Pinpoint the cell where the given text exists, returning its (X, Y) midpoint coordinate. 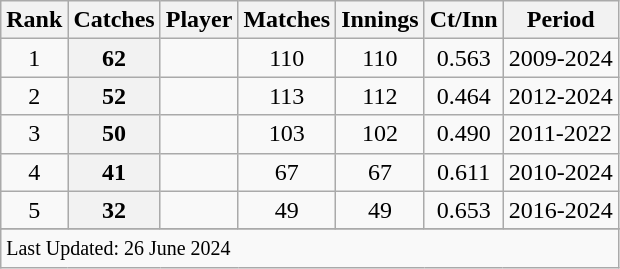
4 (34, 172)
2012-2024 (560, 96)
Last Updated: 26 June 2024 (310, 248)
Ct/Inn (464, 20)
0.611 (464, 172)
32 (114, 210)
41 (114, 172)
102 (380, 134)
112 (380, 96)
2009-2024 (560, 58)
1 (34, 58)
62 (114, 58)
Player (199, 20)
113 (287, 96)
5 (34, 210)
2 (34, 96)
Catches (114, 20)
2011-2022 (560, 134)
2010-2024 (560, 172)
Innings (380, 20)
0.464 (464, 96)
Matches (287, 20)
2016-2024 (560, 210)
103 (287, 134)
52 (114, 96)
0.563 (464, 58)
Rank (34, 20)
Period (560, 20)
0.653 (464, 210)
3 (34, 134)
50 (114, 134)
0.490 (464, 134)
